For the text-containing cell, return its midpoint in (X, Y) coordinate format. 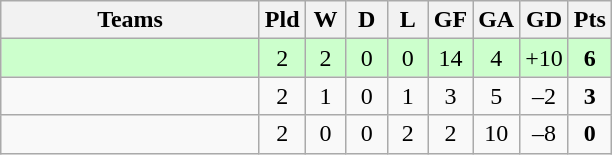
14 (450, 58)
GD (544, 20)
GA (496, 20)
6 (590, 58)
–2 (544, 96)
–8 (544, 134)
4 (496, 58)
10 (496, 134)
+10 (544, 58)
5 (496, 96)
Pts (590, 20)
Pld (282, 20)
W (326, 20)
GF (450, 20)
Teams (130, 20)
L (408, 20)
D (366, 20)
